From the cell containing the given text, extract its center point as (x, y) coordinate. 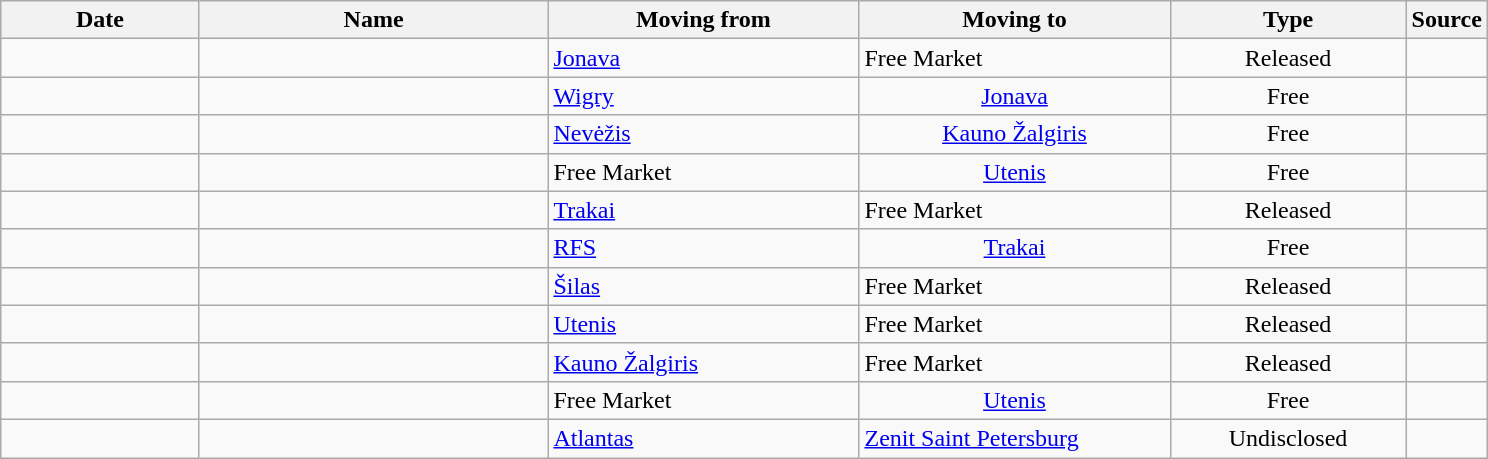
Source (1446, 20)
RFS (704, 248)
Name (374, 20)
Atlantas (704, 438)
Moving to (1014, 20)
Type (1288, 20)
Zenit Saint Petersburg (1014, 438)
Undisclosed (1288, 438)
Wigry (704, 96)
Moving from (704, 20)
Šilas (704, 286)
Nevėžis (704, 134)
Date (100, 20)
